Capture the cell that displays the provided text and extract its [x, y] central coordinate. 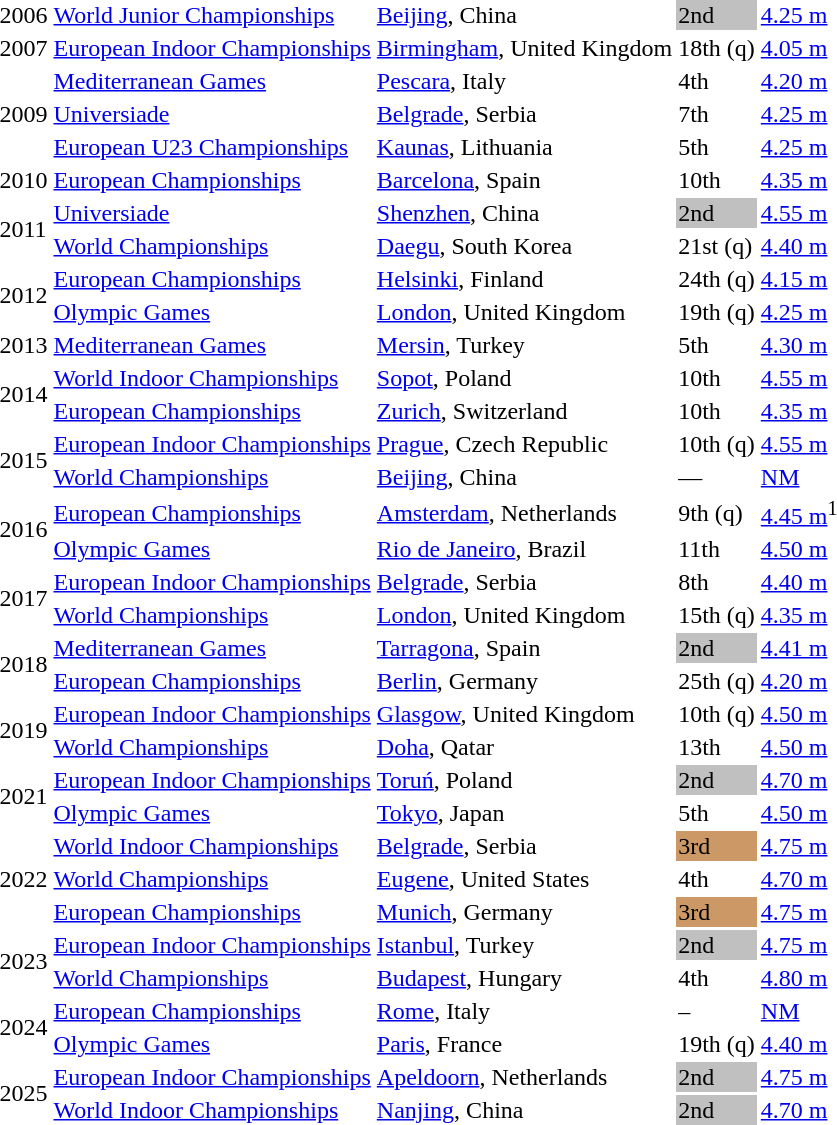
Shenzhen, China [524, 213]
Helsinki, Finland [524, 279]
Sopot, Poland [524, 378]
Amsterdam, Netherlands [524, 513]
World Junior Championships [212, 15]
Eugene, United States [524, 879]
Glasgow, United Kingdom [524, 714]
Doha, Qatar [524, 747]
8th [717, 582]
Berlin, Germany [524, 681]
Pescara, Italy [524, 81]
Rome, Italy [524, 1011]
Prague, Czech Republic [524, 444]
9th (q) [717, 513]
Apeldoorn, Netherlands [524, 1077]
Kaunas, Lithuania [524, 147]
Zurich, Switzerland [524, 411]
Birmingham, United Kingdom [524, 48]
Paris, France [524, 1044]
13th [717, 747]
11th [717, 549]
Tarragona, Spain [524, 648]
Mersin, Turkey [524, 345]
– [717, 1011]
24th (q) [717, 279]
Nanjing, China [524, 1110]
Toruń, Poland [524, 780]
18th (q) [717, 48]
15th (q) [717, 615]
Tokyo, Japan [524, 813]
Rio de Janeiro, Brazil [524, 549]
21st (q) [717, 246]
Istanbul, Turkey [524, 945]
Barcelona, Spain [524, 180]
Budapest, Hungary [524, 978]
7th [717, 114]
— [717, 477]
Daegu, South Korea [524, 246]
25th (q) [717, 681]
European U23 Championships [212, 147]
Munich, Germany [524, 912]
